Capture the cell that displays the provided text and extract its [X, Y] central coordinate. 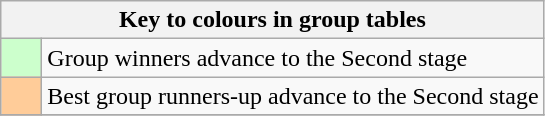
Group winners advance to the Second stage [293, 58]
Key to colours in group tables [272, 20]
Best group runners-up advance to the Second stage [293, 96]
